For the text-containing cell, return its midpoint in [X, Y] coordinate format. 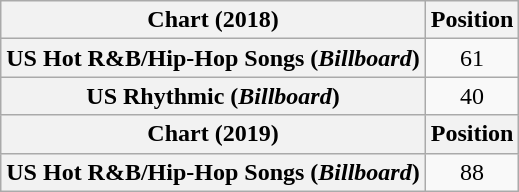
61 [472, 58]
88 [472, 172]
Chart (2019) [213, 134]
US Rhythmic (Billboard) [213, 96]
Chart (2018) [213, 20]
40 [472, 96]
